Determine the [x, y] coordinate at the center of the cell enclosing the given text.  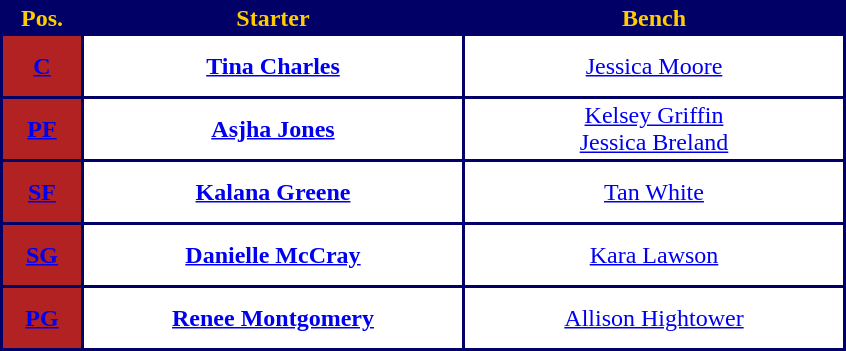
PG [42, 318]
Kelsey GriffinJessica Breland [654, 129]
SF [42, 192]
Jessica Moore [654, 66]
Bench [654, 18]
Starter [273, 18]
PF [42, 129]
Tan White [654, 192]
Allison Hightower [654, 318]
C [42, 66]
Danielle McCray [273, 255]
Renee Montgomery [273, 318]
Kalana Greene [273, 192]
Pos. [42, 18]
Asjha Jones [273, 129]
SG [42, 255]
Tina Charles [273, 66]
Kara Lawson [654, 255]
